Find where the given text appears and provide that cell's center as [x, y] coordinate. 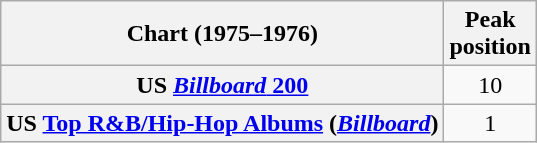
1 [490, 123]
10 [490, 85]
US Billboard 200 [222, 85]
Chart (1975–1976) [222, 34]
US Top R&B/Hip-Hop Albums (Billboard) [222, 123]
Peakposition [490, 34]
